From the cell containing the given text, extract its center point as [X, Y] coordinate. 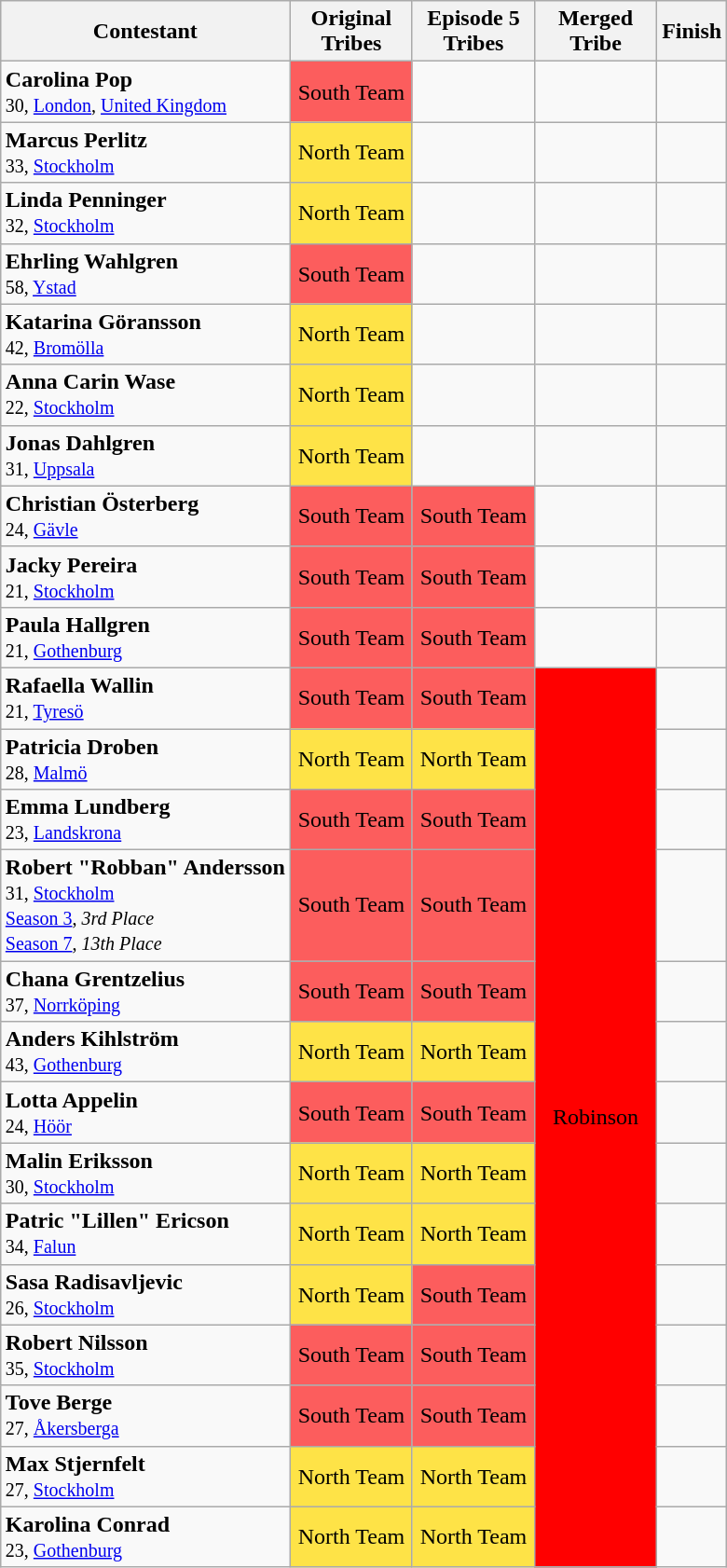
Jacky Pereira21, Stockholm [145, 576]
Tove Berge27, Åkersberga [145, 1415]
Marcus Perlitz33, Stockholm [145, 153]
Patric "Lillen" Ericson34, Falun [145, 1234]
MergedTribe [597, 32]
Katarina Göransson42, Bromölla [145, 334]
Karolina Conrad23, Gothenburg [145, 1536]
Episode 5Tribes [473, 32]
Max Stjernfelt27, Stockholm [145, 1477]
Robinson [597, 1117]
Robert "Robban" Andersson31, StockholmSeason 3, 3rd PlaceSeason 7, 13th Place [145, 906]
Jonas Dahlgren31, Uppsala [145, 455]
Malin Eriksson30, Stockholm [145, 1173]
Robert Nilsson35, Stockholm [145, 1355]
Chana Grentzelius37, Norrköping [145, 992]
Paula Hallgren21, Gothenburg [145, 638]
Anna Carin Wase22, Stockholm [145, 395]
Rafaella Wallin21, Tyresö [145, 697]
Ehrling Wahlgren58, Ystad [145, 274]
OriginalTribes [350, 32]
Finish [692, 32]
Anders Kihlström43, Gothenburg [145, 1052]
Contestant [145, 32]
Lotta Appelin24, Höör [145, 1113]
Patricia Droben28, Malmö [145, 759]
Carolina Pop30, London, United Kingdom [145, 91]
Sasa Radisavljevic26, Stockholm [145, 1294]
Linda Penninger32, Stockholm [145, 213]
Christian Österberg24, Gävle [145, 516]
Emma Lundberg23, Landskrona [145, 820]
